Return the (X, Y) coordinate for the center point of the cell that contains the specified text.  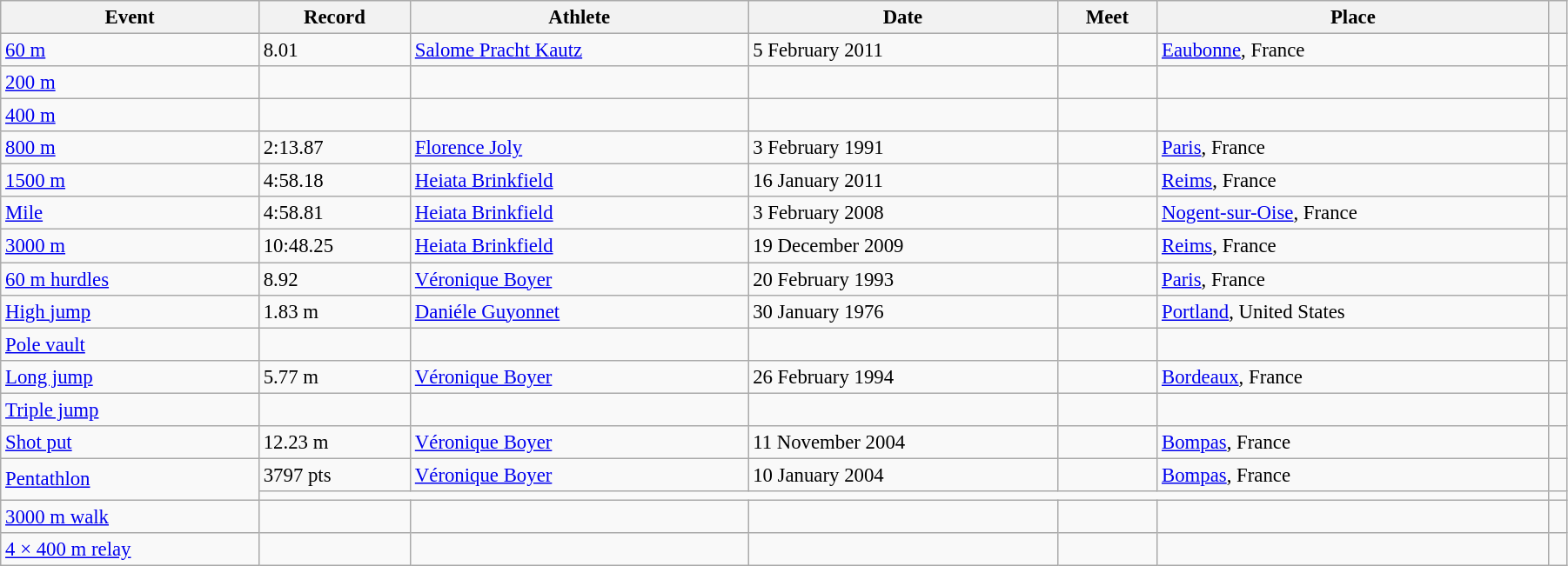
3000 m walk (131, 516)
Record (334, 17)
2:13.87 (334, 148)
Pentathlon (131, 479)
30 January 1976 (903, 311)
3797 pts (334, 475)
Meet (1107, 17)
11 November 2004 (903, 443)
8.92 (334, 279)
Pole vault (131, 344)
Florence Joly (580, 148)
Shot put (131, 443)
Bordeaux, France (1353, 376)
200 m (131, 83)
3 February 2008 (903, 213)
Event (131, 17)
60 m hurdles (131, 279)
Triple jump (131, 410)
3000 m (131, 246)
Salome Pracht Kautz (580, 50)
Portland, United States (1353, 311)
5.77 m (334, 376)
Mile (131, 213)
Eaubonne, France (1353, 50)
Date (903, 17)
10 January 2004 (903, 475)
8.01 (334, 50)
26 February 1994 (903, 376)
800 m (131, 148)
4:58.18 (334, 181)
1500 m (131, 181)
4 × 400 m relay (131, 549)
5 February 2011 (903, 50)
10:48.25 (334, 246)
19 December 2009 (903, 246)
60 m (131, 50)
Long jump (131, 376)
Nogent-sur-Oise, France (1353, 213)
Daniéle Guyonnet (580, 311)
4:58.81 (334, 213)
16 January 2011 (903, 181)
High jump (131, 311)
1.83 m (334, 311)
20 February 1993 (903, 279)
Place (1353, 17)
Athlete (580, 17)
3 February 1991 (903, 148)
400 m (131, 116)
12.23 m (334, 443)
